Capture the cell that displays the provided text and extract its [X, Y] central coordinate. 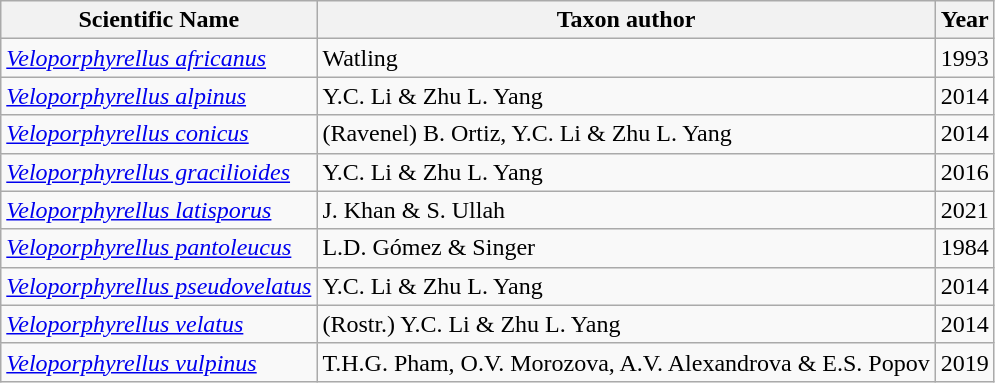
1993 [964, 58]
J. Khan & S. Ullah [626, 210]
Watling [626, 58]
Veloporphyrellus pseudovelatus [159, 286]
1984 [964, 248]
Veloporphyrellus velatus [159, 324]
Veloporphyrellus pantoleucus [159, 248]
T.H.G. Pham, O.V. Morozova, A.V. Alexandrova & E.S. Popov [626, 362]
Taxon author [626, 20]
2016 [964, 172]
(Ravenel) B. Ortiz, Y.C. Li & Zhu L. Yang [626, 134]
2019 [964, 362]
(Rostr.) Y.C. Li & Zhu L. Yang [626, 324]
Year [964, 20]
Veloporphyrellus conicus [159, 134]
Veloporphyrellus alpinus [159, 96]
2021 [964, 210]
Veloporphyrellus latisporus [159, 210]
Scientific Name [159, 20]
Veloporphyrellus vulpinus [159, 362]
Veloporphyrellus gracilioides [159, 172]
Veloporphyrellus africanus [159, 58]
L.D. Gómez & Singer [626, 248]
